Find where the given text appears and provide that cell's center as (x, y) coordinate. 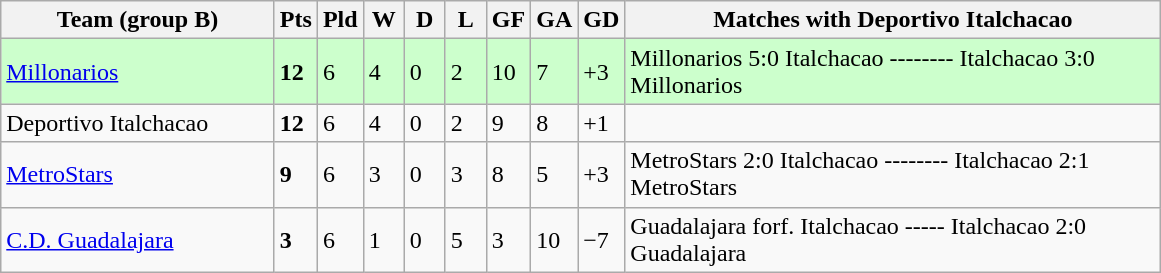
Deportivo Italchacao (138, 123)
−7 (602, 240)
+1 (602, 123)
GD (602, 20)
Guadalajara forf. Italchacao ----- Italchacao 2:0 Guadalajara (893, 240)
C.D. Guadalajara (138, 240)
Millonarios (138, 72)
D (424, 20)
7 (554, 72)
GF (508, 20)
GA (554, 20)
L (466, 20)
W (384, 20)
Pts (296, 20)
Pld (340, 20)
1 (384, 240)
MetroStars (138, 174)
MetroStars 2:0 Italchacao -------- Italchacao 2:1 MetroStars (893, 174)
Millonarios 5:0 Italchacao -------- Italchacao 3:0 Millonarios (893, 72)
Team (group B) (138, 20)
Matches with Deportivo Italchacao (893, 20)
